Determine the (X, Y) coordinate at the center of the cell enclosing the given text.  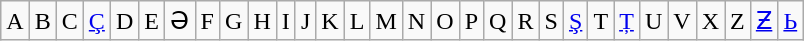
V (682, 21)
I (286, 21)
M (386, 21)
U (653, 21)
C (70, 21)
T (601, 21)
L (357, 21)
G (233, 21)
A (15, 21)
R (526, 21)
Z (738, 21)
Ş (575, 21)
O (445, 21)
Ç (96, 21)
F (207, 21)
K (330, 21)
X (710, 21)
P (471, 21)
Ț (627, 21)
H (262, 21)
S (551, 21)
E (152, 21)
Ƶ (764, 21)
Ə (180, 21)
N (416, 21)
Q (498, 21)
J (305, 21)
D (124, 21)
B (42, 21)
Ь (790, 21)
